From the cell containing the given text, extract its center point as [X, Y] coordinate. 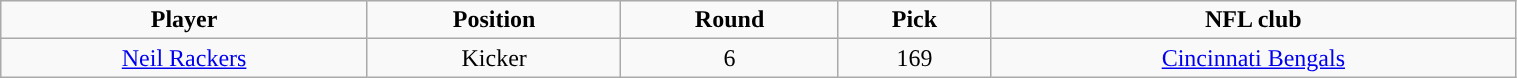
169 [914, 58]
Pick [914, 20]
Neil Rackers [184, 58]
6 [730, 58]
Position [494, 20]
Round [730, 20]
NFL club [1254, 20]
Cincinnati Bengals [1254, 58]
Kicker [494, 58]
Player [184, 20]
